Return [x, y] of the center of cell containing provided text 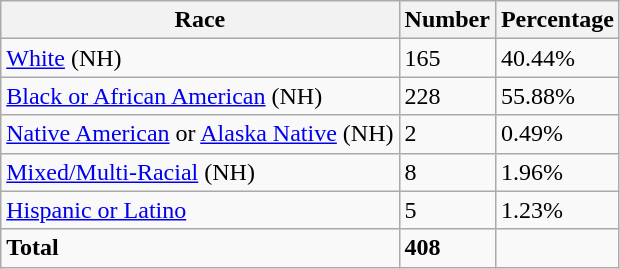
White (NH) [200, 58]
Race [200, 20]
40.44% [557, 58]
Percentage [557, 20]
408 [447, 248]
0.49% [557, 134]
Total [200, 248]
55.88% [557, 96]
Hispanic or Latino [200, 210]
165 [447, 58]
Mixed/Multi-Racial (NH) [200, 172]
1.96% [557, 172]
228 [447, 96]
5 [447, 210]
Native American or Alaska Native (NH) [200, 134]
2 [447, 134]
Number [447, 20]
8 [447, 172]
1.23% [557, 210]
Black or African American (NH) [200, 96]
